Detect which cell encompasses the target text, then output its (x, y) center coordinate. 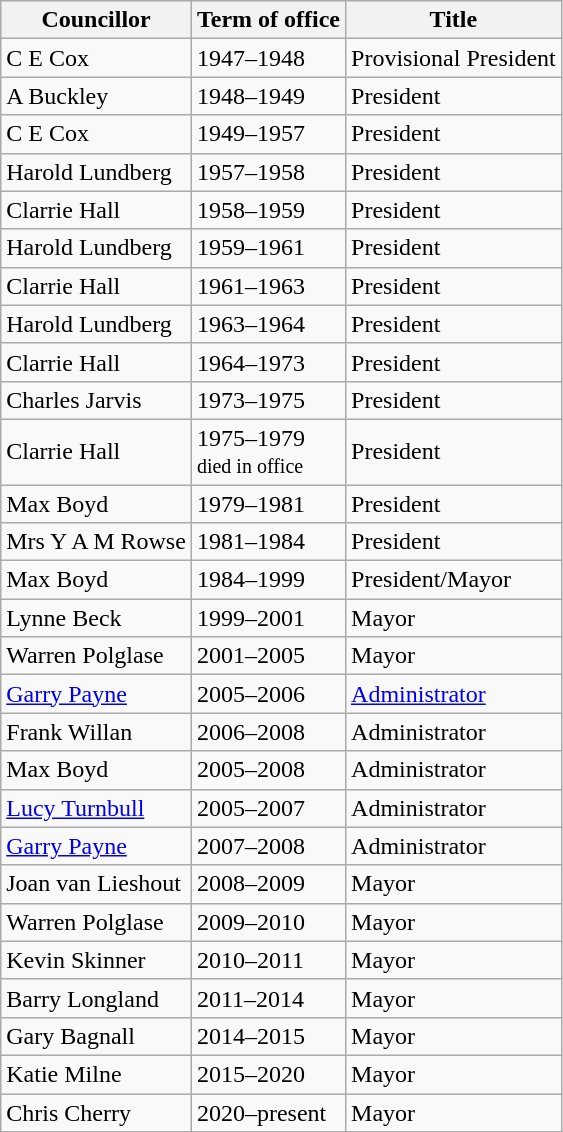
1948–1949 (268, 96)
Barry Longland (96, 998)
2005–2008 (268, 770)
Gary Bagnall (96, 1036)
2005–2007 (268, 808)
2011–2014 (268, 998)
President/Mayor (454, 580)
Term of office (268, 20)
1981–1984 (268, 542)
1963–1964 (268, 324)
Joan van Lieshout (96, 884)
1959–1961 (268, 248)
1964–1973 (268, 362)
Kevin Skinner (96, 960)
1999–2001 (268, 618)
A Buckley (96, 96)
Katie Milne (96, 1074)
1949–1957 (268, 134)
Lynne Beck (96, 618)
2009–2010 (268, 922)
Councillor (96, 20)
Chris Cherry (96, 1113)
2005–2006 (268, 694)
1973–1975 (268, 400)
2007–2008 (268, 846)
2006–2008 (268, 732)
1958–1959 (268, 210)
2001–2005 (268, 656)
Title (454, 20)
1957–1958 (268, 172)
1947–1948 (268, 58)
1975–1979died in office (268, 452)
2010–2011 (268, 960)
Lucy Turnbull (96, 808)
2008–2009 (268, 884)
2014–2015 (268, 1036)
1961–1963 (268, 286)
1979–1981 (268, 503)
2015–2020 (268, 1074)
Frank Willan (96, 732)
2020–present (268, 1113)
Provisional President (454, 58)
Mrs Y A M Rowse (96, 542)
1984–1999 (268, 580)
Charles Jarvis (96, 400)
